Return the (X, Y) coordinate for the center point of the cell that contains the specified text.  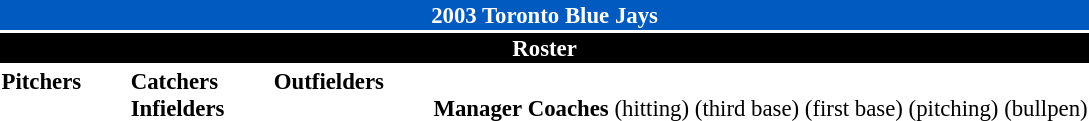
Roster (544, 48)
2003 Toronto Blue Jays (544, 15)
